Determine the [x, y] coordinate at the center of the cell enclosing the given text.  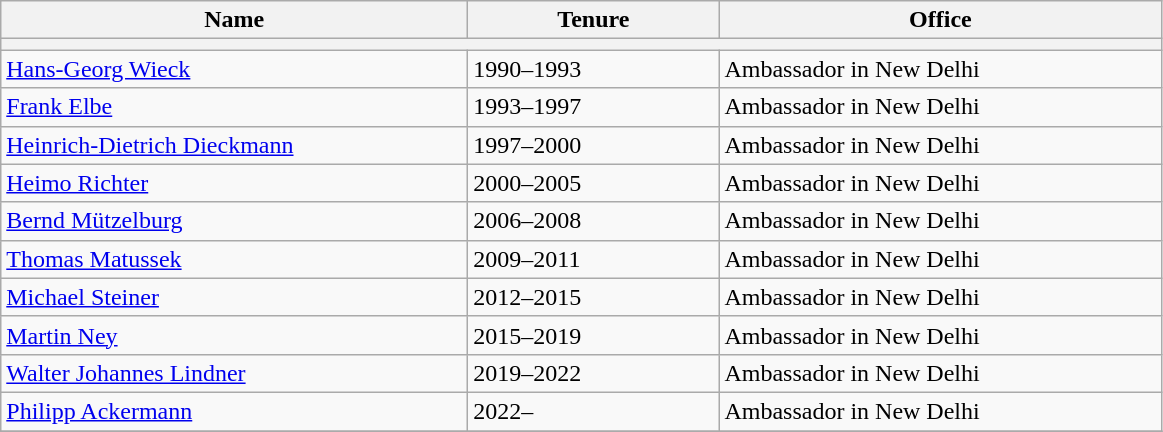
Michael Steiner [234, 297]
Heinrich-Dietrich Dieckmann [234, 145]
2012–2015 [594, 297]
2006–2008 [594, 221]
Walter Johannes Lindner [234, 373]
2019–2022 [594, 373]
Bernd Mützelburg [234, 221]
Hans-Georg Wieck [234, 69]
Name [234, 20]
1990–1993 [594, 69]
1997–2000 [594, 145]
Thomas Matussek [234, 259]
2022– [594, 411]
Philipp Ackermann [234, 411]
Martin Ney [234, 335]
2000–2005 [594, 183]
Frank Elbe [234, 107]
1993–1997 [594, 107]
2015–2019 [594, 335]
Office [940, 20]
Tenure [594, 20]
Heimo Richter [234, 183]
2009–2011 [594, 259]
